Scan for the cell matching the given text and deliver its (x, y) coordinate at center. 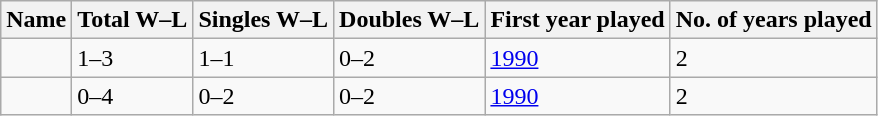
1–1 (264, 58)
0–4 (132, 96)
Singles W–L (264, 20)
Name (36, 20)
No. of years played (774, 20)
1–3 (132, 58)
First year played (578, 20)
Doubles W–L (410, 20)
Total W–L (132, 20)
